Locate the cell with the specified text and output its [x, y] center coordinate. 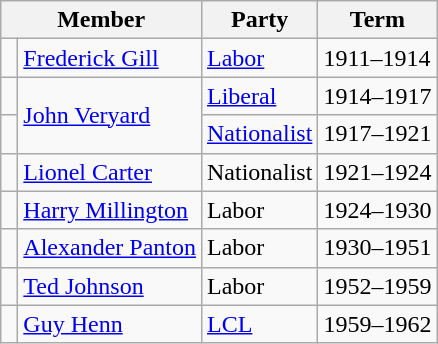
1914–1917 [378, 96]
John Veryard [110, 115]
Ted Johnson [110, 286]
LCL [259, 324]
Liberal [259, 96]
Party [259, 20]
Frederick Gill [110, 58]
1952–1959 [378, 286]
Lionel Carter [110, 172]
1959–1962 [378, 324]
1917–1921 [378, 134]
1921–1924 [378, 172]
Guy Henn [110, 324]
1930–1951 [378, 248]
Term [378, 20]
Member [102, 20]
Alexander Panton [110, 248]
Harry Millington [110, 210]
1911–1914 [378, 58]
1924–1930 [378, 210]
